Identify which cell holds the provided text, then report its [X, Y] central coordinate. 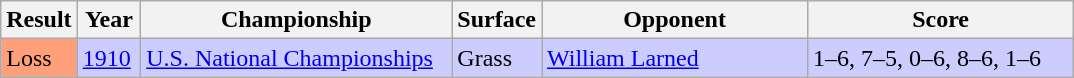
Opponent [675, 20]
Year [109, 20]
Score [941, 20]
Surface [497, 20]
1–6, 7–5, 0–6, 8–6, 1–6 [941, 58]
Championship [296, 20]
1910 [109, 58]
Loss [39, 58]
U.S. National Championships [296, 58]
William Larned [675, 58]
Grass [497, 58]
Result [39, 20]
